From the cell containing the given text, extract its center point as (X, Y) coordinate. 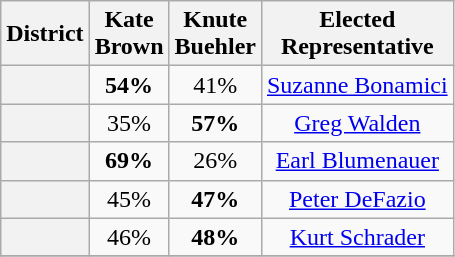
District (45, 34)
Kurt Schrader (357, 237)
Earl Blumenauer (357, 161)
ElectedRepresentative (357, 34)
KnuteBuehler (215, 34)
KateBrown (129, 34)
57% (215, 123)
46% (129, 237)
54% (129, 85)
Greg Walden (357, 123)
35% (129, 123)
Peter DeFazio (357, 199)
26% (215, 161)
41% (215, 85)
Suzanne Bonamici (357, 85)
45% (129, 199)
47% (215, 199)
48% (215, 237)
69% (129, 161)
